For the text-containing cell, return its midpoint in [x, y] coordinate format. 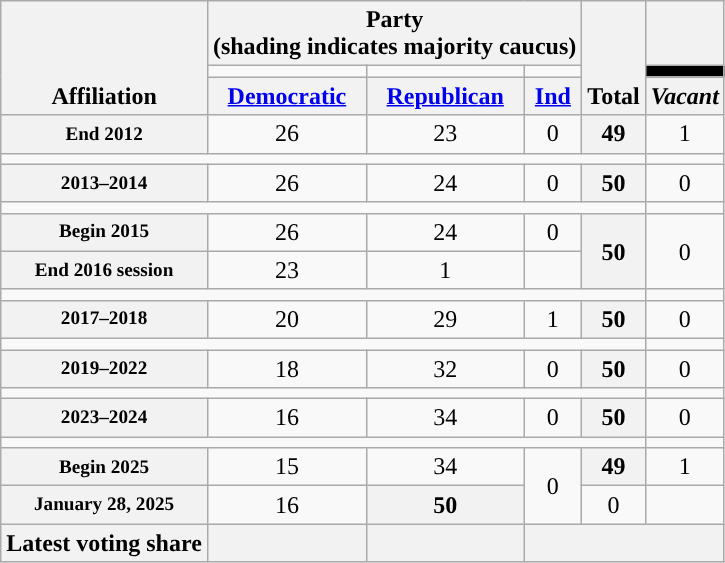
2019–2022 [104, 369]
Affiliation [104, 58]
Latest voting share [104, 543]
Republican [445, 96]
January 28, 2025 [104, 505]
End 2012 [104, 134]
Vacant [684, 96]
32 [445, 369]
20 [286, 319]
Party (shading indicates majority caucus) [394, 34]
Democratic [286, 96]
15 [286, 467]
29 [445, 319]
Begin 2025 [104, 467]
18 [286, 369]
Begin 2015 [104, 232]
2017–2018 [104, 319]
Total [614, 58]
End 2016 session [104, 270]
2013–2014 [104, 183]
2023–2024 [104, 418]
Ind [553, 96]
